Capture the cell that displays the provided text and extract its [X, Y] central coordinate. 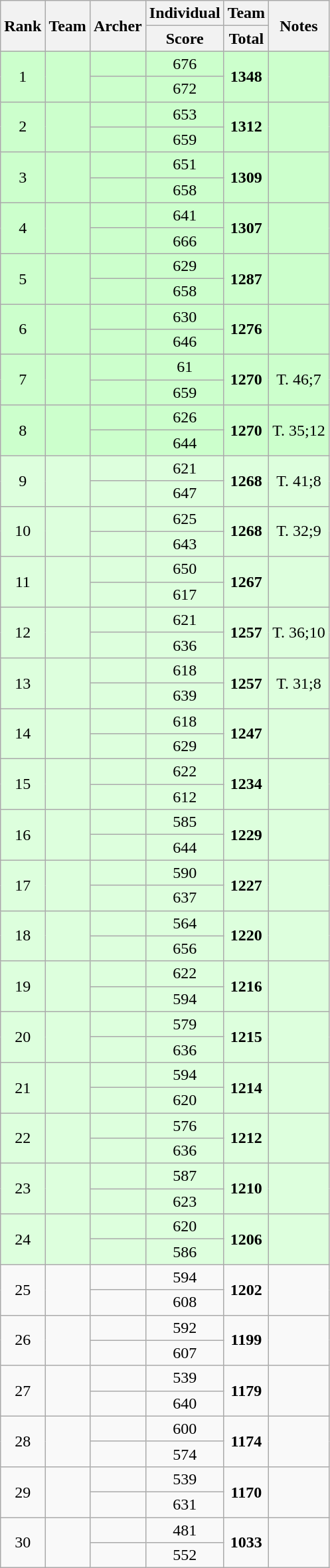
29 [23, 1492]
646 [185, 342]
651 [185, 165]
650 [185, 569]
617 [185, 594]
Individual [185, 13]
607 [185, 1353]
1307 [246, 228]
612 [185, 797]
672 [185, 89]
1287 [246, 278]
653 [185, 114]
590 [185, 873]
T. 41;8 [299, 481]
30 [23, 1542]
1 [23, 76]
1170 [246, 1492]
625 [185, 519]
587 [185, 1176]
11 [23, 582]
1276 [246, 329]
1210 [246, 1189]
1206 [246, 1239]
13 [23, 683]
1212 [246, 1138]
Total [246, 39]
481 [185, 1529]
1174 [246, 1441]
1234 [246, 784]
24 [23, 1239]
12 [23, 632]
9 [23, 481]
608 [185, 1302]
1229 [246, 835]
564 [185, 923]
2 [23, 127]
6 [23, 329]
17 [23, 885]
676 [185, 64]
28 [23, 1441]
61 [185, 367]
1220 [246, 936]
8 [23, 430]
T. 32;9 [299, 531]
1202 [246, 1290]
641 [185, 215]
1033 [246, 1542]
26 [23, 1340]
592 [185, 1328]
20 [23, 1037]
1215 [246, 1037]
22 [23, 1138]
647 [185, 493]
643 [185, 544]
574 [185, 1454]
585 [185, 822]
10 [23, 531]
623 [185, 1201]
T. 35;12 [299, 430]
15 [23, 784]
1227 [246, 885]
1247 [246, 733]
T. 46;7 [299, 380]
552 [185, 1555]
25 [23, 1290]
23 [23, 1189]
630 [185, 317]
1216 [246, 986]
T. 36;10 [299, 632]
3 [23, 177]
626 [185, 418]
656 [185, 948]
631 [185, 1504]
637 [185, 898]
576 [185, 1126]
19 [23, 986]
579 [185, 1024]
Notes [299, 26]
640 [185, 1403]
600 [185, 1429]
14 [23, 733]
21 [23, 1087]
Archer [118, 26]
1267 [246, 582]
7 [23, 380]
1348 [246, 76]
666 [185, 240]
1214 [246, 1087]
1309 [246, 177]
639 [185, 695]
27 [23, 1391]
Score [185, 39]
18 [23, 936]
Rank [23, 26]
1312 [246, 127]
586 [185, 1252]
5 [23, 278]
4 [23, 228]
1179 [246, 1391]
T. 31;8 [299, 683]
16 [23, 835]
1199 [246, 1340]
